Capture the cell that displays the provided text and extract its [X, Y] central coordinate. 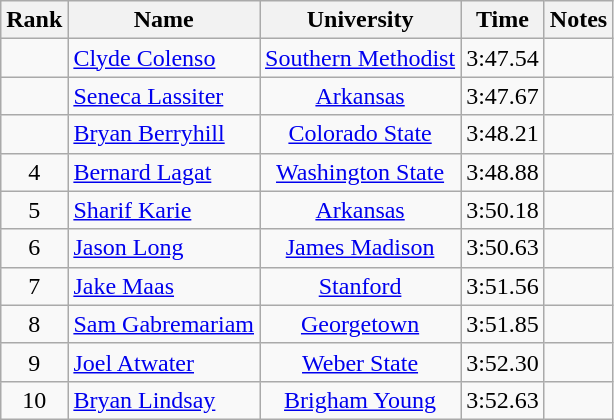
Rank [34, 20]
3:52.30 [503, 362]
8 [34, 324]
3:52.63 [503, 400]
3:51.85 [503, 324]
Joel Atwater [164, 362]
Washington State [360, 172]
Brigham Young [360, 400]
Name [164, 20]
5 [34, 210]
Jason Long [164, 248]
3:50.18 [503, 210]
University [360, 20]
Bryan Lindsay [164, 400]
Georgetown [360, 324]
3:48.21 [503, 134]
4 [34, 172]
Sam Gabremariam [164, 324]
6 [34, 248]
Time [503, 20]
Bryan Berryhill [164, 134]
Colorado State [360, 134]
Notes [578, 20]
10 [34, 400]
Jake Maas [164, 286]
Bernard Lagat [164, 172]
Weber State [360, 362]
James Madison [360, 248]
3:51.56 [503, 286]
Sharif Karie [164, 210]
Seneca Lassiter [164, 96]
Clyde Colenso [164, 58]
7 [34, 286]
9 [34, 362]
3:47.54 [503, 58]
Southern Methodist [360, 58]
3:47.67 [503, 96]
3:50.63 [503, 248]
Stanford [360, 286]
3:48.88 [503, 172]
